Find where the given text appears and provide that cell's center as (x, y) coordinate. 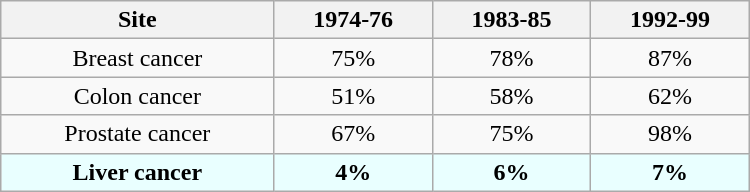
78% (511, 58)
87% (670, 58)
67% (353, 134)
6% (511, 172)
7% (670, 172)
4% (353, 172)
Liver cancer (138, 172)
Prostate cancer (138, 134)
Breast cancer (138, 58)
51% (353, 96)
1992-99 (670, 20)
1983-85 (511, 20)
62% (670, 96)
Colon cancer (138, 96)
1974-76 (353, 20)
98% (670, 134)
58% (511, 96)
Site (138, 20)
